Extract the (x, y) coordinate from the center of the cell holding the provided text.  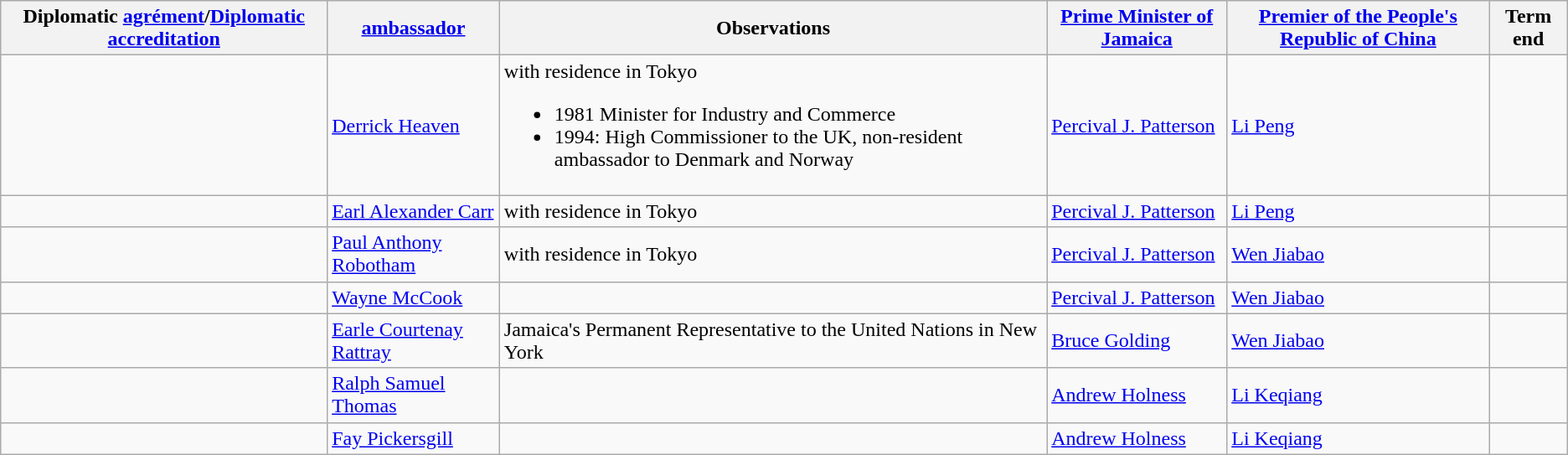
Ralph Samuel Thomas (414, 396)
Derrick Heaven (414, 126)
Bruce Golding (1137, 340)
Earl Alexander Carr (414, 211)
Wayne McCook (414, 297)
Observations (772, 28)
Term end (1528, 28)
Diplomatic agrément/Diplomatic accreditation (164, 28)
Prime Minister of Jamaica (1137, 28)
Paul Anthony Robotham (414, 255)
ambassador (414, 28)
Premier of the People's Republic of China (1359, 28)
with residence in Tokyo1981 Minister for Industry and Commerce1994: High Commissioner to the UK, non-resident ambassador to Denmark and Norway (772, 126)
Fay Pickersgill (414, 438)
Jamaica's Permanent Representative to the United Nations in New York (772, 340)
Earle Courtenay Rattray (414, 340)
